Detect which cell encompasses the target text, then output its [X, Y] center coordinate. 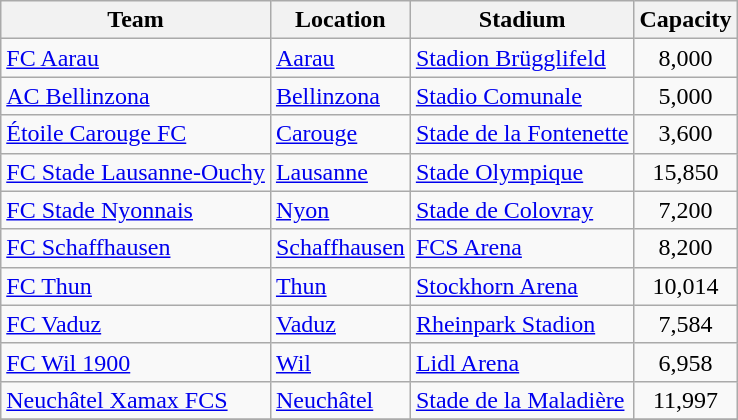
Stade de Colovray [522, 210]
FC Wil 1900 [136, 362]
11,997 [686, 400]
Vaduz [340, 324]
Capacity [686, 20]
8,200 [686, 248]
Bellinzona [340, 96]
Lidl Arena [522, 362]
Wil [340, 362]
FC Vaduz [136, 324]
Team [136, 20]
6,958 [686, 362]
Aarau [340, 58]
Stadio Comunale [522, 96]
FCS Arena [522, 248]
FC Aarau [136, 58]
Stadion Brügglifeld [522, 58]
Rheinpark Stadion [522, 324]
Stockhorn Arena [522, 286]
8,000 [686, 58]
FC Thun [136, 286]
FC Stade Lausanne-Ouchy [136, 172]
5,000 [686, 96]
7,200 [686, 210]
Stade de la Fontenette [522, 134]
Étoile Carouge FC [136, 134]
Stade de la Maladière [522, 400]
Location [340, 20]
Lausanne [340, 172]
Thun [340, 286]
7,584 [686, 324]
15,850 [686, 172]
FC Stade Nyonnais [136, 210]
AC Bellinzona [136, 96]
3,600 [686, 134]
Stade Olympique [522, 172]
Carouge [340, 134]
FC Schaffhausen [136, 248]
10,014 [686, 286]
Neuchâtel Xamax FCS [136, 400]
Nyon [340, 210]
Neuchâtel [340, 400]
Stadium [522, 20]
Schaffhausen [340, 248]
